Search for the cell housing the specified text and yield its (X, Y) center coordinate. 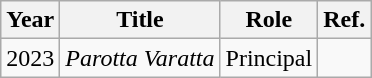
Title (140, 20)
Ref. (344, 20)
Principal (269, 58)
Parotta Varatta (140, 58)
Role (269, 20)
2023 (30, 58)
Year (30, 20)
